For the text-containing cell, return its midpoint in (x, y) coordinate format. 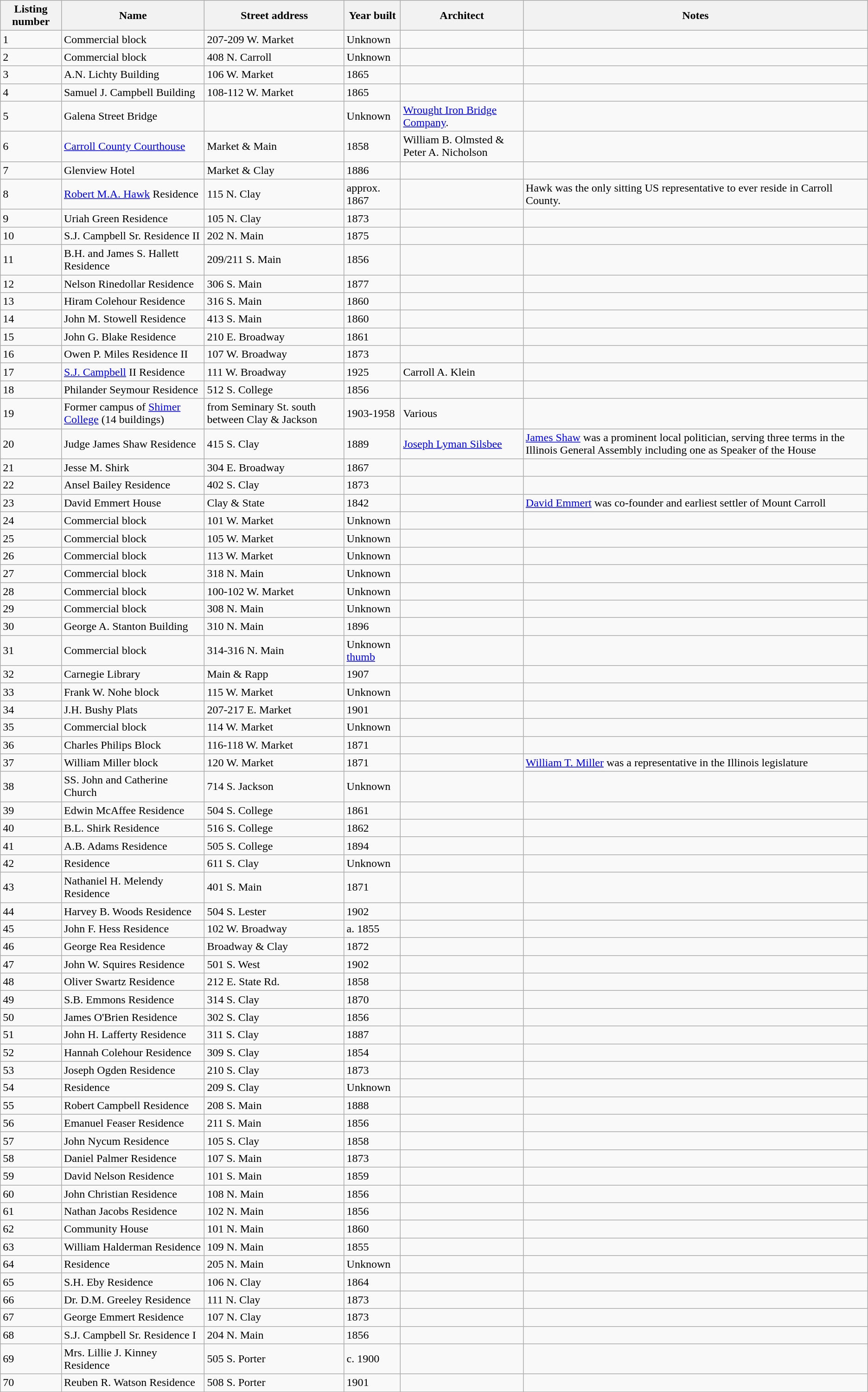
Oliver Swartz Residence (133, 982)
23 (31, 503)
67 (31, 1317)
David Emmert House (133, 503)
107 W. Broadway (274, 354)
Former campus of Shimer College (14 buildings) (133, 414)
14 (31, 319)
A.N. Lichty Building (133, 75)
508 S. Porter (274, 1383)
Hiram Colehour Residence (133, 301)
106 W. Market (274, 75)
Mrs. Lillie J. Kinney Residence (133, 1359)
4 (31, 92)
William Halderman Residence (133, 1247)
401 S. Main (274, 887)
24 (31, 520)
107 N. Clay (274, 1317)
1894 (372, 846)
69 (31, 1359)
Joseph Lyman Silsbee (462, 443)
111 W. Broadway (274, 372)
Robert Campbell Residence (133, 1105)
44 (31, 911)
22 (31, 485)
SS. John and Catherine Church (133, 787)
37 (31, 763)
David Nelson Residence (133, 1176)
64 (31, 1264)
109 N. Main (274, 1247)
714 S. Jackson (274, 787)
Hannah Colehour Residence (133, 1052)
Frank W. Nohe block (133, 692)
11 (31, 260)
8 (31, 194)
1877 (372, 283)
Owen P. Miles Residence II (133, 354)
101 S. Main (274, 1176)
B.H. and James S. Hallett Residence (133, 260)
28 (31, 591)
David Emmert was co-founder and earliest settler of Mount Carroll (696, 503)
John H. Lafferty Residence (133, 1035)
51 (31, 1035)
7 (31, 170)
1864 (372, 1282)
108 N. Main (274, 1193)
65 (31, 1282)
J.H. Bushy Plats (133, 710)
Carroll County Courthouse (133, 147)
Dr. D.M. Greeley Residence (133, 1300)
1872 (372, 947)
George Emmert Residence (133, 1317)
Charles Philips Block (133, 745)
1842 (372, 503)
53 (31, 1070)
15 (31, 337)
39 (31, 810)
309 S. Clay (274, 1052)
1854 (372, 1052)
1907 (372, 674)
1896 (372, 627)
311 S. Clay (274, 1035)
211 S. Main (274, 1123)
61 (31, 1212)
Harvey B. Woods Residence (133, 911)
111 N. Clay (274, 1300)
60 (31, 1193)
45 (31, 929)
33 (31, 692)
S.J. Campbell II Residence (133, 372)
George A. Stanton Building (133, 627)
James O'Brien Residence (133, 1017)
1870 (372, 1000)
106 N. Clay (274, 1282)
208 S. Main (274, 1105)
Year built (372, 16)
20 (31, 443)
John Nycum Residence (133, 1141)
13 (31, 301)
36 (31, 745)
52 (31, 1052)
42 (31, 863)
34 (31, 710)
John G. Blake Residence (133, 337)
504 S. College (274, 810)
302 S. Clay (274, 1017)
205 N. Main (274, 1264)
46 (31, 947)
209/211 S. Main (274, 260)
John F. Hess Residence (133, 929)
1859 (372, 1176)
306 S. Main (274, 283)
59 (31, 1176)
Ansel Bailey Residence (133, 485)
30 (31, 627)
George Rea Residence (133, 947)
105 N. Clay (274, 218)
210 E. Broadway (274, 337)
57 (31, 1141)
114 W. Market (274, 727)
304 E. Broadway (274, 468)
505 S. College (274, 846)
107 S. Main (274, 1158)
25 (31, 538)
Wrought Iron Bridge Company. (462, 116)
70 (31, 1383)
29 (31, 609)
21 (31, 468)
Listing number (31, 16)
504 S. Lester (274, 911)
Various (462, 414)
1887 (372, 1035)
310 N. Main (274, 627)
John W. Squires Residence (133, 964)
202 N. Main (274, 236)
18 (31, 390)
308 N. Main (274, 609)
1862 (372, 828)
Broadway & Clay (274, 947)
Community House (133, 1229)
Nelson Rinedollar Residence (133, 283)
66 (31, 1300)
501 S. West (274, 964)
35 (31, 727)
58 (31, 1158)
1 (31, 39)
102 N. Main (274, 1212)
40 (31, 828)
101 N. Main (274, 1229)
100-102 W. Market (274, 591)
Galena Street Bridge (133, 116)
19 (31, 414)
54 (31, 1088)
Emanuel Feaser Residence (133, 1123)
102 W. Broadway (274, 929)
Hawk was the only sitting US representative to ever reside in Carroll County. (696, 194)
113 W. Market (274, 556)
26 (31, 556)
Judge James Shaw Residence (133, 443)
108-112 W. Market (274, 92)
Main & Rapp (274, 674)
204 N. Main (274, 1335)
16 (31, 354)
116-118 W. Market (274, 745)
William Miller block (133, 763)
Edwin McAffee Residence (133, 810)
3 (31, 75)
43 (31, 887)
S.B. Emmons Residence (133, 1000)
A.B. Adams Residence (133, 846)
Carroll A. Klein (462, 372)
S.H. Eby Residence (133, 1282)
Clay & State (274, 503)
Joseph Ogden Residence (133, 1070)
27 (31, 573)
56 (31, 1123)
17 (31, 372)
212 E. State Rd. (274, 982)
314-316 N. Main (274, 650)
55 (31, 1105)
B.L. Shirk Residence (133, 828)
413 S. Main (274, 319)
Samuel J. Campbell Building (133, 92)
Jesse M. Shirk (133, 468)
Market & Clay (274, 170)
Uriah Green Residence (133, 218)
318 N. Main (274, 573)
1903-1958 (372, 414)
9 (31, 218)
512 S. College (274, 390)
1888 (372, 1105)
62 (31, 1229)
115 N. Clay (274, 194)
209 S. Clay (274, 1088)
105 S. Clay (274, 1141)
Daniel Palmer Residence (133, 1158)
2 (31, 57)
415 S. Clay (274, 443)
210 S. Clay (274, 1070)
James Shaw was a prominent local politician, serving three terms in the Illinois General Assembly including one as Speaker of the House (696, 443)
47 (31, 964)
S.J. Campbell Sr. Residence I (133, 1335)
Notes (696, 16)
314 S. Clay (274, 1000)
Glenview Hotel (133, 170)
c. 1900 (372, 1359)
Unknownthumb (372, 650)
207-209 W. Market (274, 39)
a. 1855 (372, 929)
1875 (372, 236)
105 W. Market (274, 538)
12 (31, 283)
10 (31, 236)
41 (31, 846)
John M. Stowell Residence (133, 319)
505 S. Porter (274, 1359)
from Seminary St. south between Clay & Jackson (274, 414)
Street address (274, 16)
1867 (372, 468)
408 N. Carroll (274, 57)
120 W. Market (274, 763)
William T. Miller was a representative in the Illinois legislature (696, 763)
31 (31, 650)
115 W. Market (274, 692)
1889 (372, 443)
48 (31, 982)
1855 (372, 1247)
6 (31, 147)
207-217 E. Market (274, 710)
Market & Main (274, 147)
Reuben R. Watson Residence (133, 1383)
402 S. Clay (274, 485)
1925 (372, 372)
approx. 1867 (372, 194)
Robert M.A. Hawk Residence (133, 194)
101 W. Market (274, 520)
Carnegie Library (133, 674)
S.J. Campbell Sr. Residence II (133, 236)
32 (31, 674)
50 (31, 1017)
5 (31, 116)
Nathan Jacobs Residence (133, 1212)
68 (31, 1335)
611 S. Clay (274, 863)
316 S. Main (274, 301)
516 S. College (274, 828)
49 (31, 1000)
Architect (462, 16)
38 (31, 787)
John Christian Residence (133, 1193)
Philander Seymour Residence (133, 390)
Name (133, 16)
William B. Olmsted & Peter A. Nicholson (462, 147)
Nathaniel H. Melendy Residence (133, 887)
63 (31, 1247)
1886 (372, 170)
